Detect which cell encompasses the target text, then output its (X, Y) center coordinate. 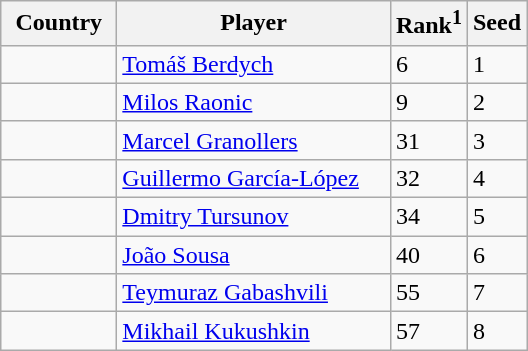
9 (428, 102)
1 (496, 64)
Teymuraz Gabashvili (254, 293)
João Sousa (254, 255)
57 (428, 331)
4 (496, 178)
7 (496, 293)
31 (428, 140)
55 (428, 293)
5 (496, 217)
Player (254, 24)
34 (428, 217)
Country (59, 24)
Milos Raonic (254, 102)
Tomáš Berdych (254, 64)
Marcel Granollers (254, 140)
8 (496, 331)
Rank1 (428, 24)
Dmitry Tursunov (254, 217)
2 (496, 102)
32 (428, 178)
Seed (496, 24)
Guillermo García-López (254, 178)
40 (428, 255)
Mikhail Kukushkin (254, 331)
3 (496, 140)
